Return [X, Y] of the center of cell containing provided text 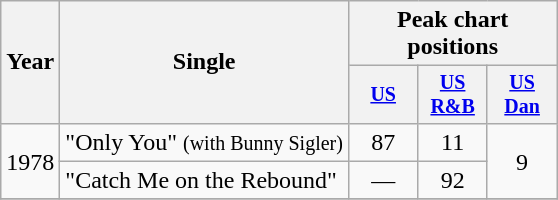
USR&B [452, 94]
— [382, 180]
87 [382, 142]
Single [204, 62]
US [382, 94]
9 [522, 161]
"Only You" (with Bunny Sigler) [204, 142]
USDan [522, 94]
"Catch Me on the Rebound" [204, 180]
Year [30, 62]
11 [452, 142]
Peak chart positions [452, 34]
1978 [30, 161]
92 [452, 180]
